Extract the (X, Y) coordinate from the center of the cell holding the provided text.  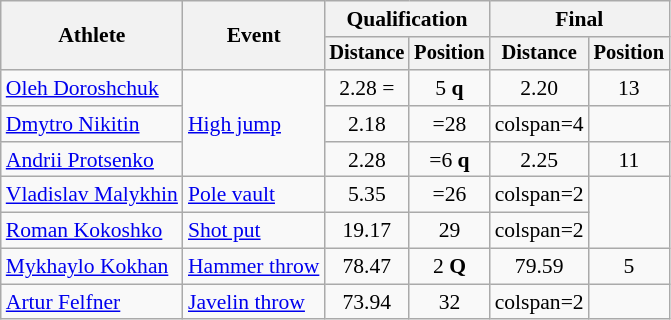
Roman Kokoshko (92, 231)
=28 (449, 124)
Artur Felfner (92, 302)
Dmytro Nikitin (92, 124)
79.59 (540, 267)
Pole vault (254, 195)
32 (449, 302)
Hammer throw (254, 267)
5.35 (366, 195)
73.94 (366, 302)
Qualification (406, 19)
Athlete (92, 36)
Oleh Doroshchuk (92, 88)
2.28 = (366, 88)
Andrii Protsenko (92, 160)
19.17 (366, 231)
=26 (449, 195)
High jump (254, 124)
colspan=4 (540, 124)
2 Q (449, 267)
2.28 (366, 160)
11 (629, 160)
Mykhaylo Kokhan (92, 267)
Vladislav Malykhin (92, 195)
=6 q (449, 160)
13 (629, 88)
5 (629, 267)
Shot put (254, 231)
Javelin throw (254, 302)
78.47 (366, 267)
2.25 (540, 160)
Final (580, 19)
5 q (449, 88)
Event (254, 36)
2.18 (366, 124)
2.20 (540, 88)
29 (449, 231)
